Determine the (X, Y) coordinate at the center of the cell enclosing the given text.  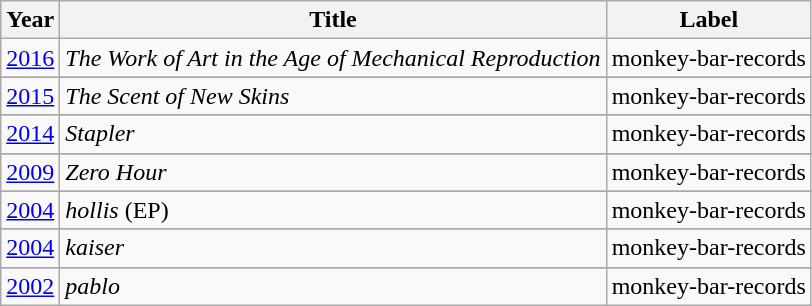
kaiser (333, 248)
The Scent of New Skins (333, 96)
2016 (30, 58)
Title (333, 20)
Stapler (333, 134)
2009 (30, 172)
pablo (333, 286)
2002 (30, 286)
2014 (30, 134)
2015 (30, 96)
Year (30, 20)
hollis (EP) (333, 210)
The Work of Art in the Age of Mechanical Reproduction (333, 58)
Label (708, 20)
Zero Hour (333, 172)
